Locate the cell with the specified text and output its [x, y] center coordinate. 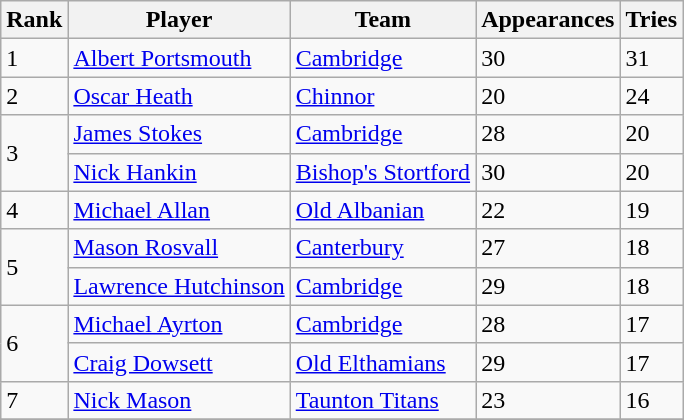
7 [34, 400]
6 [34, 343]
23 [548, 400]
19 [652, 210]
Tries [652, 20]
Lawrence Hutchinson [179, 286]
16 [652, 400]
Michael Ayrton [179, 324]
Mason Rosvall [179, 248]
Rank [34, 20]
Oscar Heath [179, 96]
5 [34, 267]
James Stokes [179, 134]
4 [34, 210]
Player [179, 20]
3 [34, 153]
Team [382, 20]
2 [34, 96]
Michael Allan [179, 210]
Craig Dowsett [179, 362]
Albert Portsmouth [179, 58]
Taunton Titans [382, 400]
Nick Mason [179, 400]
Canterbury [382, 248]
Old Elthamians [382, 362]
Chinnor [382, 96]
Old Albanian [382, 210]
Bishop's Stortford [382, 172]
22 [548, 210]
Appearances [548, 20]
1 [34, 58]
27 [548, 248]
Nick Hankin [179, 172]
24 [652, 96]
31 [652, 58]
